Return the (X, Y) coordinate for the center point of the cell that contains the specified text.  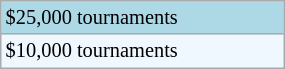
$25,000 tournaments (142, 17)
$10,000 tournaments (142, 51)
